Find where the given text appears and provide that cell's center as [X, Y] coordinate. 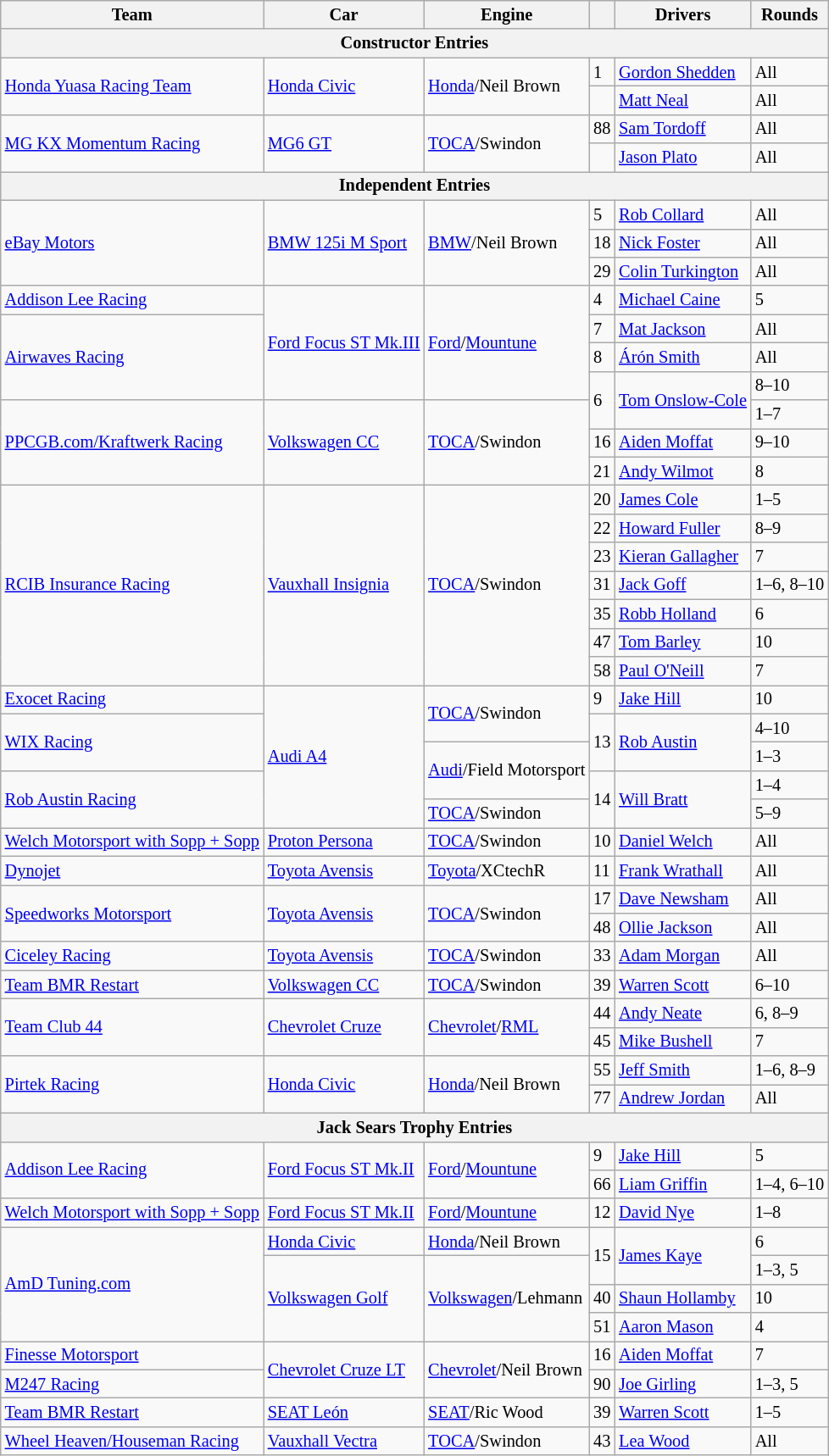
Ciceley Racing [132, 956]
15 [602, 1256]
WIX Racing [132, 742]
Aaron Mason [683, 1327]
1–4, 6–10 [790, 1184]
Colin Turkington [683, 271]
33 [602, 956]
Tom Barley [683, 642]
1–6, 8–9 [790, 1070]
Gordon Shedden [683, 72]
14 [602, 798]
Ollie Jackson [683, 927]
1–8 [790, 1213]
eBay Motors [132, 242]
13 [602, 742]
Mat Jackson [683, 329]
James Kaye [683, 1256]
Frank Wrathall [683, 870]
Sam Tordoff [683, 129]
MG6 GT [344, 142]
Tom Onslow-Cole [683, 400]
Jason Plato [683, 158]
88 [602, 129]
31 [602, 585]
Daniel Welch [683, 842]
Finesse Motorsport [132, 1355]
Nick Foster [683, 243]
22 [602, 528]
Will Bratt [683, 798]
1–4 [790, 785]
Paul O'Neill [683, 670]
Chevrolet Cruze [344, 1027]
Rounds [790, 14]
Constructor Entries [414, 43]
23 [602, 557]
Liam Griffin [683, 1184]
Dynojet [132, 870]
1–3 [790, 756]
51 [602, 1327]
1 [602, 72]
29 [602, 271]
9–10 [790, 442]
5–9 [790, 814]
Audi A4 [344, 756]
Vauxhall Vectra [344, 1441]
Andy Wilmot [683, 471]
Vauxhall Insignia [344, 585]
43 [602, 1441]
Shaun Hollamby [683, 1298]
21 [602, 471]
Chevrolet/Neil Brown [507, 1370]
Proton Persona [344, 842]
Joe Girling [683, 1384]
55 [602, 1070]
BMW/Neil Brown [507, 242]
Robb Holland [683, 614]
SEAT León [344, 1413]
PPCGB.com/Kraftwerk Racing [132, 442]
Airwaves Racing [132, 358]
17 [602, 899]
8–9 [790, 528]
Lea Wood [683, 1441]
8–10 [790, 386]
Rob Collard [683, 214]
Audi/Field Motorsport [507, 770]
Ford Focus ST Mk.III [344, 342]
45 [602, 1042]
Volkswagen/Lehmann [507, 1298]
12 [602, 1213]
40 [602, 1298]
Adam Morgan [683, 956]
Drivers [683, 14]
Howard Fuller [683, 528]
Rob Austin Racing [132, 798]
1–6, 8–10 [790, 585]
4–10 [790, 728]
Volkswagen Golf [344, 1298]
RCIB Insurance Racing [132, 585]
Michael Caine [683, 300]
6–10 [790, 985]
Chevrolet Cruze LT [344, 1370]
David Nye [683, 1213]
M247 Racing [132, 1384]
77 [602, 1098]
Independent Entries [414, 186]
Jeff Smith [683, 1070]
Dave Newsham [683, 899]
18 [602, 243]
Rob Austin [683, 742]
Chevrolet/RML [507, 1027]
Árón Smith [683, 357]
Andrew Jordan [683, 1098]
11 [602, 870]
20 [602, 499]
Mike Bushell [683, 1042]
44 [602, 1013]
SEAT/Ric Wood [507, 1413]
Car [344, 14]
1–7 [790, 414]
Team Club 44 [132, 1027]
Exocet Racing [132, 699]
58 [602, 670]
66 [602, 1184]
BMW 125i M Sport [344, 242]
Speedworks Motorsport [132, 914]
Honda Yuasa Racing Team [132, 86]
Wheel Heaven/Houseman Racing [132, 1441]
Matt Neal [683, 100]
35 [602, 614]
Pirtek Racing [132, 1085]
Andy Neate [683, 1013]
Engine [507, 14]
Kieran Gallagher [683, 557]
Toyota/XCtechR [507, 870]
6, 8–9 [790, 1013]
90 [602, 1384]
Team [132, 14]
Jack Goff [683, 585]
James Cole [683, 499]
MG KX Momentum Racing [132, 142]
Jack Sears Trophy Entries [414, 1127]
48 [602, 927]
AmD Tuning.com [132, 1285]
47 [602, 642]
